Output the (x, y) coordinate of the center of the cell containing the given text.  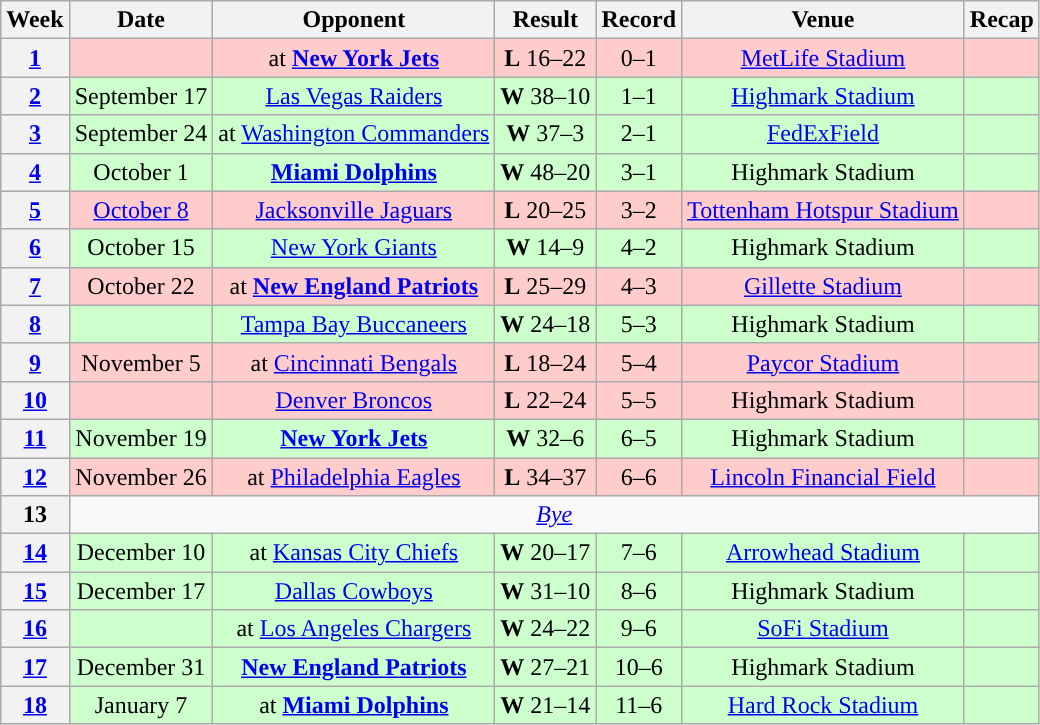
FedExField (824, 134)
Dallas Cowboys (354, 591)
W 48–20 (546, 172)
3 (35, 134)
Tottenham Hotspur Stadium (824, 210)
L 25–29 (546, 286)
January 7 (141, 705)
SoFi Stadium (824, 629)
at Philadelphia Eagles (354, 477)
MetLife Stadium (824, 58)
1–1 (639, 96)
L 18–24 (546, 362)
September 24 (141, 134)
7 (35, 286)
October 22 (141, 286)
10–6 (639, 667)
September 17 (141, 96)
Las Vegas Raiders (354, 96)
6 (35, 248)
December 31 (141, 667)
Denver Broncos (354, 400)
Lincoln Financial Field (824, 477)
Gillette Stadium (824, 286)
1 (35, 58)
W 21–14 (546, 705)
4–2 (639, 248)
at Washington Commanders (354, 134)
15 (35, 591)
L 22–24 (546, 400)
L 34–37 (546, 477)
8 (35, 324)
at Cincinnati Bengals (354, 362)
Miami Dolphins (354, 172)
Jacksonville Jaguars (354, 210)
December 10 (141, 553)
8–6 (639, 591)
Week (35, 20)
W 31–10 (546, 591)
6–5 (639, 438)
13 (35, 515)
November 26 (141, 477)
2–1 (639, 134)
at Kansas City Chiefs (354, 553)
12 (35, 477)
at New York Jets (354, 58)
Recap (1002, 20)
14 (35, 553)
New York Giants (354, 248)
17 (35, 667)
5–4 (639, 362)
Record (639, 20)
W 37–3 (546, 134)
W 24–22 (546, 629)
2 (35, 96)
Result (546, 20)
4–3 (639, 286)
November 5 (141, 362)
W 20–17 (546, 553)
Bye (554, 515)
6–6 (639, 477)
Tampa Bay Buccaneers (354, 324)
18 (35, 705)
November 19 (141, 438)
Opponent (354, 20)
9 (35, 362)
3–1 (639, 172)
at Miami Dolphins (354, 705)
W 24–18 (546, 324)
New York Jets (354, 438)
October 1 (141, 172)
W 27–21 (546, 667)
10 (35, 400)
October 8 (141, 210)
Paycor Stadium (824, 362)
11–6 (639, 705)
at Los Angeles Chargers (354, 629)
at New England Patriots (354, 286)
5–3 (639, 324)
7–6 (639, 553)
W 32–6 (546, 438)
December 17 (141, 591)
W 38–10 (546, 96)
5–5 (639, 400)
October 15 (141, 248)
4 (35, 172)
Arrowhead Stadium (824, 553)
New England Patriots (354, 667)
W 14–9 (546, 248)
9–6 (639, 629)
11 (35, 438)
Hard Rock Stadium (824, 705)
5 (35, 210)
3–2 (639, 210)
0–1 (639, 58)
L 20–25 (546, 210)
Date (141, 20)
L 16–22 (546, 58)
16 (35, 629)
Venue (824, 20)
